Find where the given text appears and provide that cell's center as (x, y) coordinate. 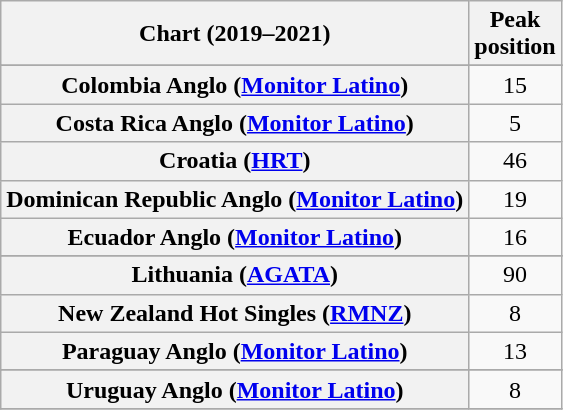
Peakposition (515, 34)
Colombia Anglo (Monitor Latino) (235, 85)
Chart (2019–2021) (235, 34)
15 (515, 85)
90 (515, 275)
New Zealand Hot Singles (RMNZ) (235, 313)
Costa Rica Anglo (Monitor Latino) (235, 123)
46 (515, 161)
13 (515, 351)
16 (515, 237)
Dominican Republic Anglo (Monitor Latino) (235, 199)
Croatia (HRT) (235, 161)
Lithuania (AGATA) (235, 275)
Uruguay Anglo (Monitor Latino) (235, 389)
Ecuador Anglo (Monitor Latino) (235, 237)
Paraguay Anglo (Monitor Latino) (235, 351)
5 (515, 123)
19 (515, 199)
